Locate the cell with the specified text and output its [x, y] center coordinate. 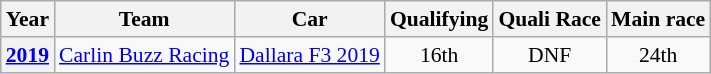
Team [144, 19]
16th [439, 55]
2019 [28, 55]
DNF [550, 55]
24th [658, 55]
Car [309, 19]
Dallara F3 2019 [309, 55]
Main race [658, 19]
Year [28, 19]
Carlin Buzz Racing [144, 55]
Qualifying [439, 19]
Quali Race [550, 19]
